Return [x, y] of the center of cell containing provided text 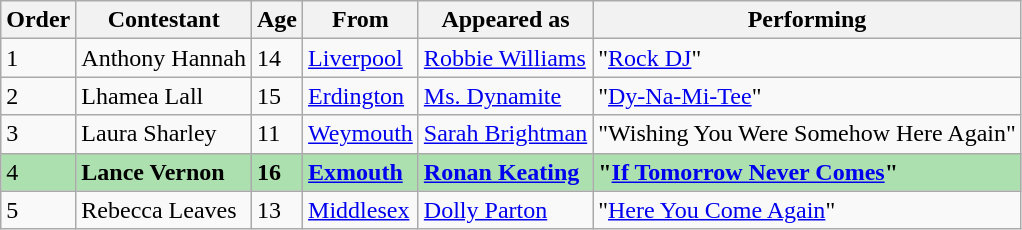
14 [278, 58]
Performing [808, 20]
15 [278, 96]
5 [38, 210]
Laura Sharley [164, 134]
Weymouth [361, 134]
Erdington [361, 96]
11 [278, 134]
13 [278, 210]
Order [38, 20]
Anthony Hannah [164, 58]
Dolly Parton [505, 210]
Age [278, 20]
Lance Vernon [164, 172]
"If Tomorrow Never Comes" [808, 172]
Lhamea Lall [164, 96]
3 [38, 134]
Ronan Keating [505, 172]
Rebecca Leaves [164, 210]
16 [278, 172]
Middlesex [361, 210]
2 [38, 96]
Appeared as [505, 20]
Robbie Williams [505, 58]
4 [38, 172]
"Rock DJ" [808, 58]
Exmouth [361, 172]
From [361, 20]
Contestant [164, 20]
"Wishing You Were Somehow Here Again" [808, 134]
1 [38, 58]
Sarah Brightman [505, 134]
"Here You Come Again" [808, 210]
Liverpool [361, 58]
"Dy-Na-Mi-Tee" [808, 96]
Ms. Dynamite [505, 96]
